Output the [x, y] coordinate of the center of the cell containing the given text.  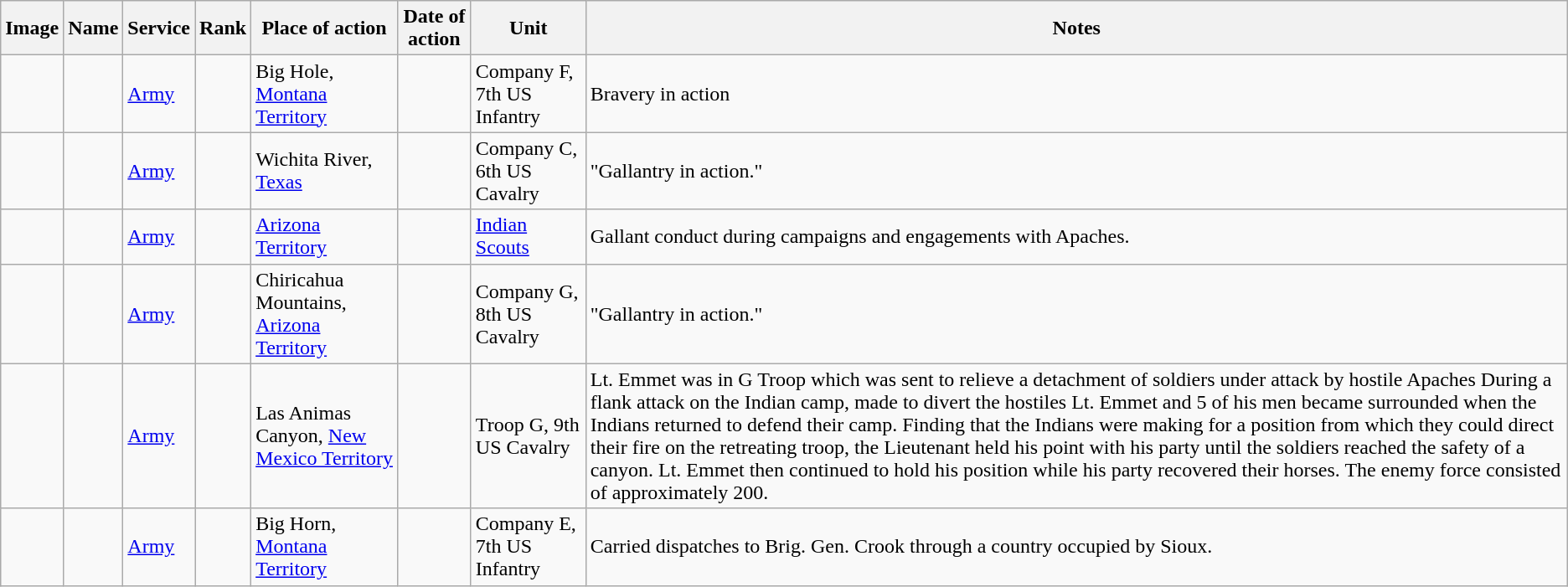
Unit [528, 28]
Troop G, 9th US Cavalry [528, 435]
Image [32, 28]
Notes [1076, 28]
Carried dispatches to Brig. Gen. Crook through a country occupied by Sioux. [1076, 547]
Gallant conduct during campaigns and engagements with Apaches. [1076, 236]
Company G, 8th US Cavalry [528, 313]
Big Hole, Montana Territory [325, 94]
Date of action [434, 28]
Chiricahua Mountains, Arizona Territory [325, 313]
Company F, 7th US Infantry [528, 94]
Name [94, 28]
Big Horn, Montana Territory [325, 547]
Indian Scouts [528, 236]
Las Animas Canyon, New Mexico Territory [325, 435]
Company C, 6th US Cavalry [528, 171]
Place of action [325, 28]
Wichita River, Texas [325, 171]
Service [159, 28]
Company E, 7th US Infantry [528, 547]
Arizona Territory [325, 236]
Bravery in action [1076, 94]
Rank [223, 28]
